Capture the cell that displays the provided text and extract its (X, Y) central coordinate. 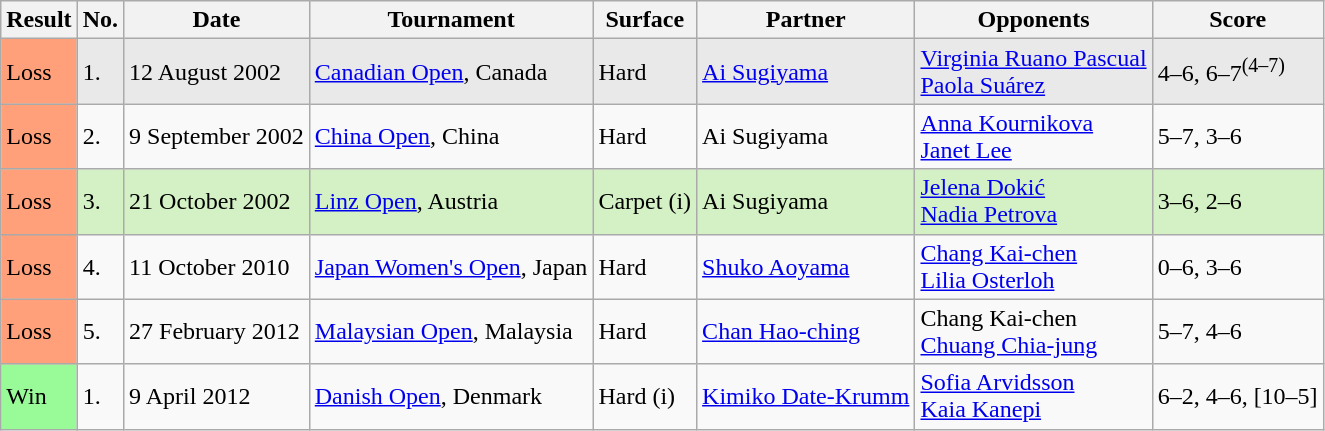
China Open, China (451, 136)
Danish Open, Denmark (451, 396)
Virginia Ruano Pascual Paola Suárez (1034, 72)
5–7, 3–6 (1238, 136)
Chan Hao-ching (806, 332)
3. (100, 202)
27 February 2012 (217, 332)
Japan Women's Open, Japan (451, 266)
Kimiko Date-Krumm (806, 396)
Score (1238, 20)
5–7, 4–6 (1238, 332)
Shuko Aoyama (806, 266)
21 October 2002 (217, 202)
Date (217, 20)
Malaysian Open, Malaysia (451, 332)
9 September 2002 (217, 136)
Carpet (i) (645, 202)
Partner (806, 20)
Linz Open, Austria (451, 202)
Opponents (1034, 20)
No. (100, 20)
2. (100, 136)
Result (39, 20)
Anna Kournikova Janet Lee (1034, 136)
9 April 2012 (217, 396)
Hard (i) (645, 396)
Tournament (451, 20)
4–6, 6–7(4–7) (1238, 72)
5. (100, 332)
Chang Kai-chen Lilia Osterloh (1034, 266)
4. (100, 266)
11 October 2010 (217, 266)
Sofia Arvidsson Kaia Kanepi (1034, 396)
Win (39, 396)
Jelena Dokić Nadia Petrova (1034, 202)
0–6, 3–6 (1238, 266)
3–6, 2–6 (1238, 202)
Canadian Open, Canada (451, 72)
6–2, 4–6, [10–5] (1238, 396)
Chang Kai-chen Chuang Chia-jung (1034, 332)
Surface (645, 20)
12 August 2002 (217, 72)
